Pinpoint the cell where the given text exists, returning its (X, Y) midpoint coordinate. 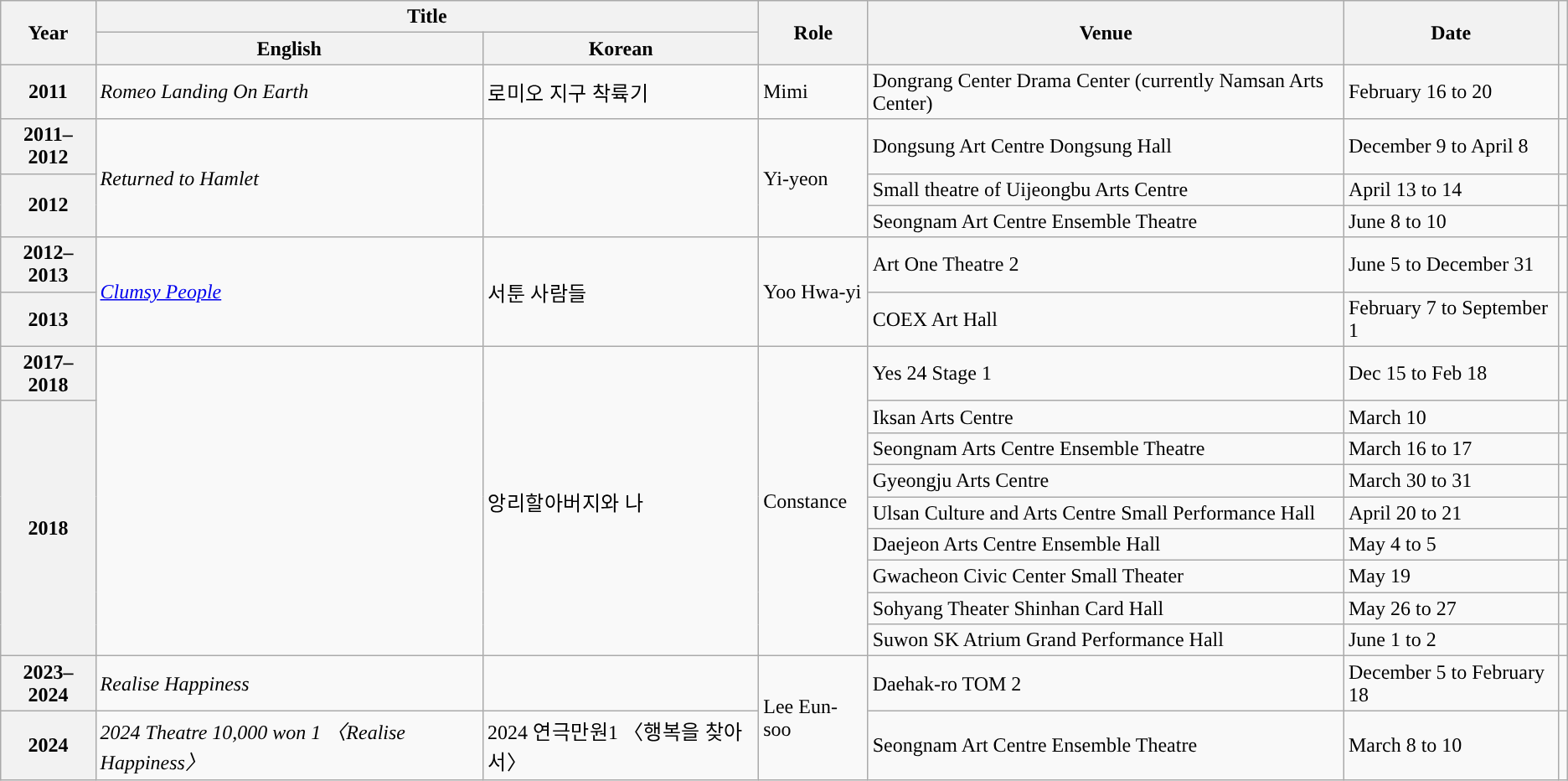
Seongnam Arts Centre Ensemble Theatre (1106, 448)
December 9 to April 8 (1451, 146)
2012 (49, 205)
Yoo Hwa-yi (813, 292)
Daejeon Arts Centre Ensemble Hall (1106, 545)
Ulsan Culture and Arts Centre Small Performance Hall (1106, 512)
Korean (620, 49)
앙리할아버지와 나 (620, 501)
Dec 15 to Feb 18 (1451, 374)
May 26 to 27 (1451, 608)
Gwacheon Civic Center Small Theater (1106, 577)
December 5 to February 18 (1451, 684)
2012–2013 (49, 265)
Constance (813, 501)
Returned to Hamlet (289, 178)
Daehak-ro TOM 2 (1106, 684)
Iksan Arts Centre (1106, 416)
Suwon SK Atrium Grand Performance Hall (1106, 640)
2023–2024 (49, 684)
2011 (49, 92)
Gyeongju Arts Centre (1106, 480)
Date (1451, 33)
2018 (49, 528)
March 8 to 10 (1451, 746)
February 16 to 20 (1451, 92)
April 13 to 14 (1451, 189)
February 7 to September 1 (1451, 318)
Dongrang Center Drama Center (currently Namsan Arts Center) (1106, 92)
서툰 사람들 (620, 292)
March 10 (1451, 416)
English (289, 49)
Yi-yeon (813, 178)
June 8 to 10 (1451, 221)
May 19 (1451, 577)
2024 (49, 746)
Art One Theatre 2 (1106, 265)
Venue (1106, 33)
Role (813, 33)
June 1 to 2 (1451, 640)
April 20 to 21 (1451, 512)
Dongsung Art Centre Dongsung Hall (1106, 146)
Yes 24 Stage 1 (1106, 374)
Year (49, 33)
Lee Eun-soo (813, 718)
Title (427, 17)
May 4 to 5 (1451, 545)
Mimi (813, 92)
March 30 to 31 (1451, 480)
Sohyang Theater Shinhan Card Hall (1106, 608)
June 5 to December 31 (1451, 265)
Small theatre of Uijeongbu Arts Centre (1106, 189)
2024 Theatre 10,000 won 1 〈Realise Happiness〉 (289, 746)
Romeo Landing On Earth (289, 92)
March 16 to 17 (1451, 448)
2011–2012 (49, 146)
Clumsy People (289, 292)
2017–2018 (49, 374)
2024 연극만원1 〈행복을 찾아서〉 (620, 746)
로미오 지구 착륙기 (620, 92)
2013 (49, 318)
COEX Art Hall (1106, 318)
Realise Happiness (289, 684)
